From the cell containing the given text, extract its center point as (X, Y) coordinate. 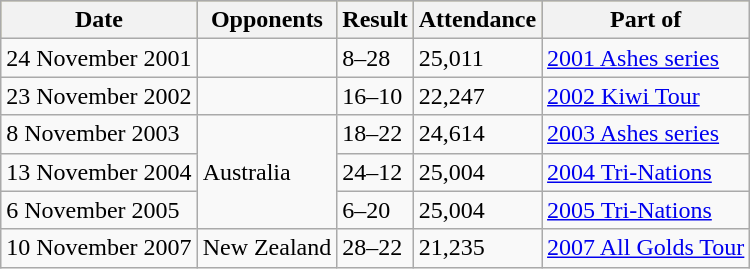
Result (375, 20)
6 November 2005 (99, 210)
2005 Tri-Nations (646, 210)
New Zealand (267, 248)
2007 All Golds Tour (646, 248)
2004 Tri-Nations (646, 172)
8 November 2003 (99, 134)
8–28 (375, 58)
22,247 (477, 96)
Attendance (477, 20)
2002 Kiwi Tour (646, 96)
6–20 (375, 210)
Date (99, 20)
25,011 (477, 58)
23 November 2002 (99, 96)
2001 Ashes series (646, 58)
2003 Ashes series (646, 134)
13 November 2004 (99, 172)
Opponents (267, 20)
24–12 (375, 172)
16–10 (375, 96)
18–22 (375, 134)
10 November 2007 (99, 248)
Australia (267, 172)
28–22 (375, 248)
24 November 2001 (99, 58)
24,614 (477, 134)
Part of (646, 20)
21,235 (477, 248)
